Find where the given text appears and provide that cell's center as (x, y) coordinate. 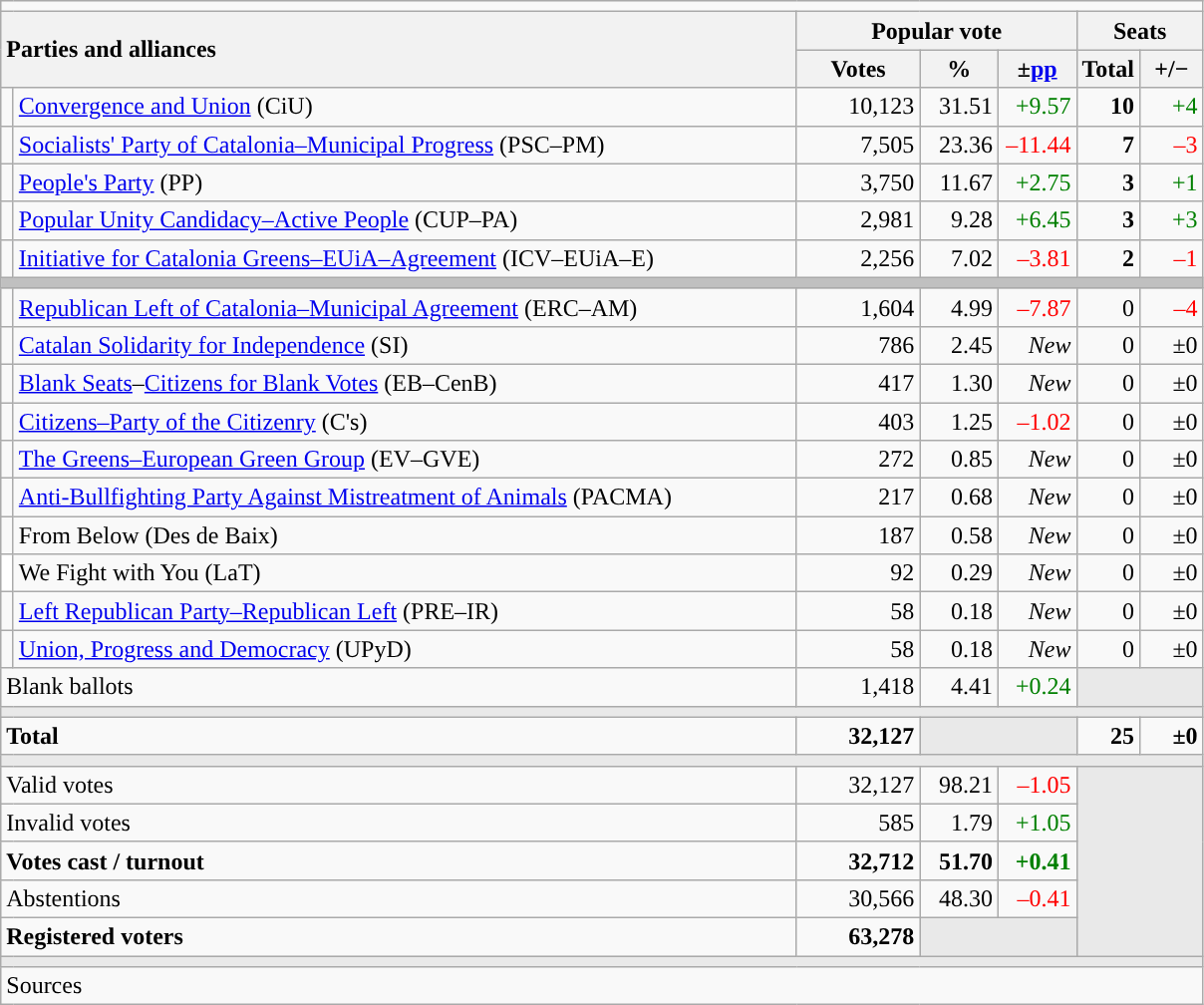
10,123 (858, 107)
3,750 (858, 182)
32,712 (858, 860)
92 (858, 573)
9.28 (959, 220)
585 (858, 823)
1.79 (959, 823)
417 (858, 383)
Anti-Bullfighting Party Against Mistreatment of Animals (PACMA) (405, 498)
11.67 (959, 182)
4.41 (959, 687)
+2.75 (1037, 182)
217 (858, 498)
Valid votes (399, 785)
Convergence and Union (CiU) (405, 107)
98.21 (959, 785)
Catalan Solidarity for Independence (SI) (405, 345)
–4 (1172, 307)
4.99 (959, 307)
7,505 (858, 145)
187 (858, 535)
2.45 (959, 345)
2,981 (858, 220)
Sources (602, 986)
Votes cast / turnout (399, 860)
+3 (1172, 220)
–3.81 (1037, 258)
+9.57 (1037, 107)
63,278 (858, 936)
Seats (1140, 31)
30,566 (858, 898)
Blank Seats–Citizens for Blank Votes (EB–CenB) (405, 383)
Votes (858, 69)
48.30 (959, 898)
–7.87 (1037, 307)
The Greens–European Green Group (EV–GVE) (405, 460)
31.51 (959, 107)
Parties and alliances (399, 50)
1.25 (959, 422)
±pp (1037, 69)
272 (858, 460)
Abstentions (399, 898)
7.02 (959, 258)
Popular Unity Candidacy–Active People (CUP–PA) (405, 220)
2 (1108, 258)
Left Republican Party–Republican Left (PRE–IR) (405, 611)
Citizens–Party of the Citizenry (C's) (405, 422)
7 (1108, 145)
+1.05 (1037, 823)
Registered voters (399, 936)
403 (858, 422)
786 (858, 345)
Initiative for Catalonia Greens–EUiA–Agreement (ICV–EUiA–E) (405, 258)
–3 (1172, 145)
% (959, 69)
Republican Left of Catalonia–Municipal Agreement (ERC–AM) (405, 307)
Invalid votes (399, 823)
People's Party (PP) (405, 182)
Socialists' Party of Catalonia–Municipal Progress (PSC–PM) (405, 145)
0.29 (959, 573)
0.68 (959, 498)
–0.41 (1037, 898)
0.85 (959, 460)
Blank ballots (399, 687)
23.36 (959, 145)
–1.02 (1037, 422)
1.30 (959, 383)
+0.41 (1037, 860)
+1 (1172, 182)
Popular vote (937, 31)
+4 (1172, 107)
–11.44 (1037, 145)
1,418 (858, 687)
0.58 (959, 535)
From Below (Des de Baix) (405, 535)
–1.05 (1037, 785)
51.70 (959, 860)
We Fight with You (LaT) (405, 573)
25 (1108, 736)
Union, Progress and Democracy (UPyD) (405, 649)
10 (1108, 107)
–1 (1172, 258)
2,256 (858, 258)
+0.24 (1037, 687)
+/− (1172, 69)
+6.45 (1037, 220)
1,604 (858, 307)
